Find where the given text appears and provide that cell's center as (X, Y) coordinate. 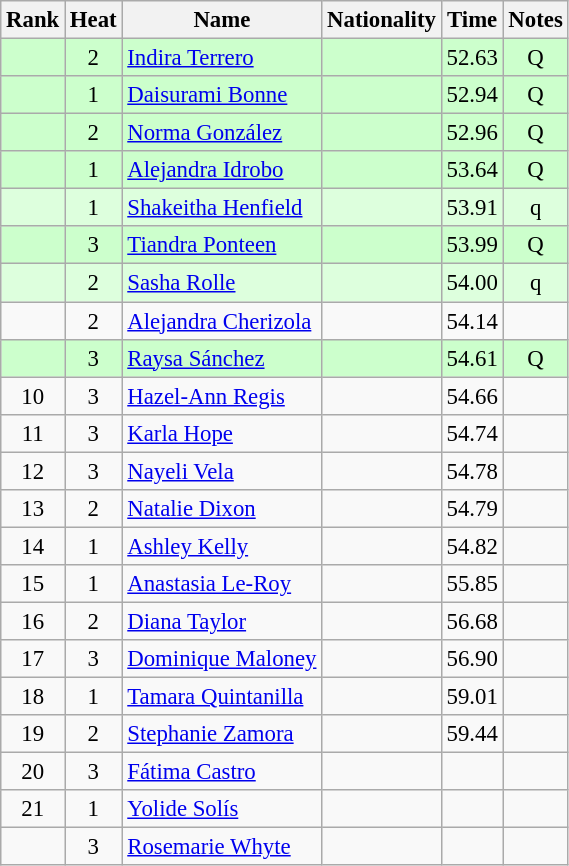
Ashley Kelly (222, 546)
53.91 (472, 208)
59.44 (472, 734)
54.79 (472, 509)
54.82 (472, 546)
54.78 (472, 471)
Rank (33, 20)
54.00 (472, 283)
Nationality (382, 20)
Stephanie Zamora (222, 734)
13 (33, 509)
Shakeitha Henfield (222, 208)
52.96 (472, 133)
Indira Terrero (222, 58)
14 (33, 546)
18 (33, 697)
Alejandra Idrobo (222, 170)
52.63 (472, 58)
Alejandra Cherizola (222, 321)
Name (222, 20)
55.85 (472, 584)
Yolide Solís (222, 809)
Dominique Maloney (222, 659)
Daisurami Bonne (222, 95)
Hazel-Ann Regis (222, 396)
10 (33, 396)
Tiandra Ponteen (222, 245)
Natalie Dixon (222, 509)
56.68 (472, 621)
Raysa Sánchez (222, 358)
11 (33, 433)
54.66 (472, 396)
15 (33, 584)
54.14 (472, 321)
Norma González (222, 133)
56.90 (472, 659)
Tamara Quintanilla (222, 697)
53.64 (472, 170)
Fátima Castro (222, 772)
21 (33, 809)
20 (33, 772)
19 (33, 734)
54.74 (472, 433)
Anastasia Le-Roy (222, 584)
Diana Taylor (222, 621)
54.61 (472, 358)
Rosemarie Whyte (222, 847)
17 (33, 659)
Sasha Rolle (222, 283)
Heat (94, 20)
59.01 (472, 697)
Time (472, 20)
Notes (536, 20)
16 (33, 621)
53.99 (472, 245)
Karla Hope (222, 433)
52.94 (472, 95)
12 (33, 471)
Nayeli Vela (222, 471)
